Locate the cell with the specified text and output its [X, Y] center coordinate. 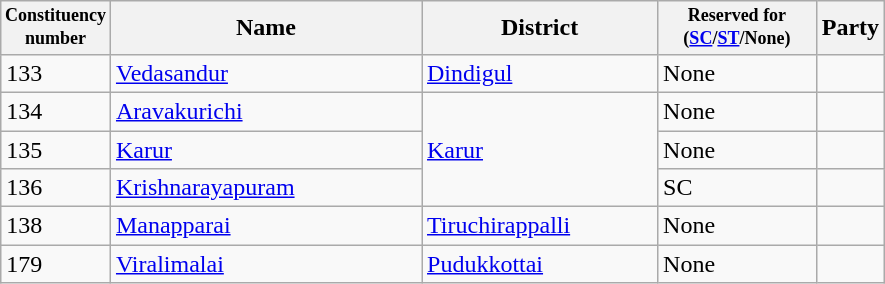
Krishnarayapuram [266, 188]
133 [56, 73]
District [540, 28]
Tiruchirappalli [540, 226]
Aravakurichi [266, 111]
135 [56, 150]
Manapparai [266, 226]
Dindigul [540, 73]
138 [56, 226]
Constituency number [56, 28]
Reserved for (SC/ST/None) [738, 28]
179 [56, 264]
Party [850, 28]
Name [266, 28]
SC [738, 188]
134 [56, 111]
Viralimalai [266, 264]
Pudukkottai [540, 264]
136 [56, 188]
Vedasandur [266, 73]
